Identify which cell holds the provided text, then report its (X, Y) central coordinate. 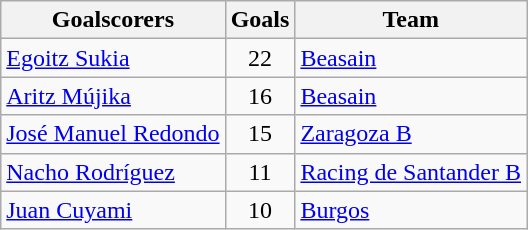
Egoitz Sukia (113, 58)
16 (260, 96)
Racing de Santander B (411, 172)
22 (260, 58)
José Manuel Redondo (113, 134)
Zaragoza B (411, 134)
11 (260, 172)
Juan Cuyami (113, 210)
Goals (260, 20)
Team (411, 20)
Burgos (411, 210)
Goalscorers (113, 20)
10 (260, 210)
Aritz Mújika (113, 96)
15 (260, 134)
Nacho Rodríguez (113, 172)
